For the text-containing cell, return its midpoint in (x, y) coordinate format. 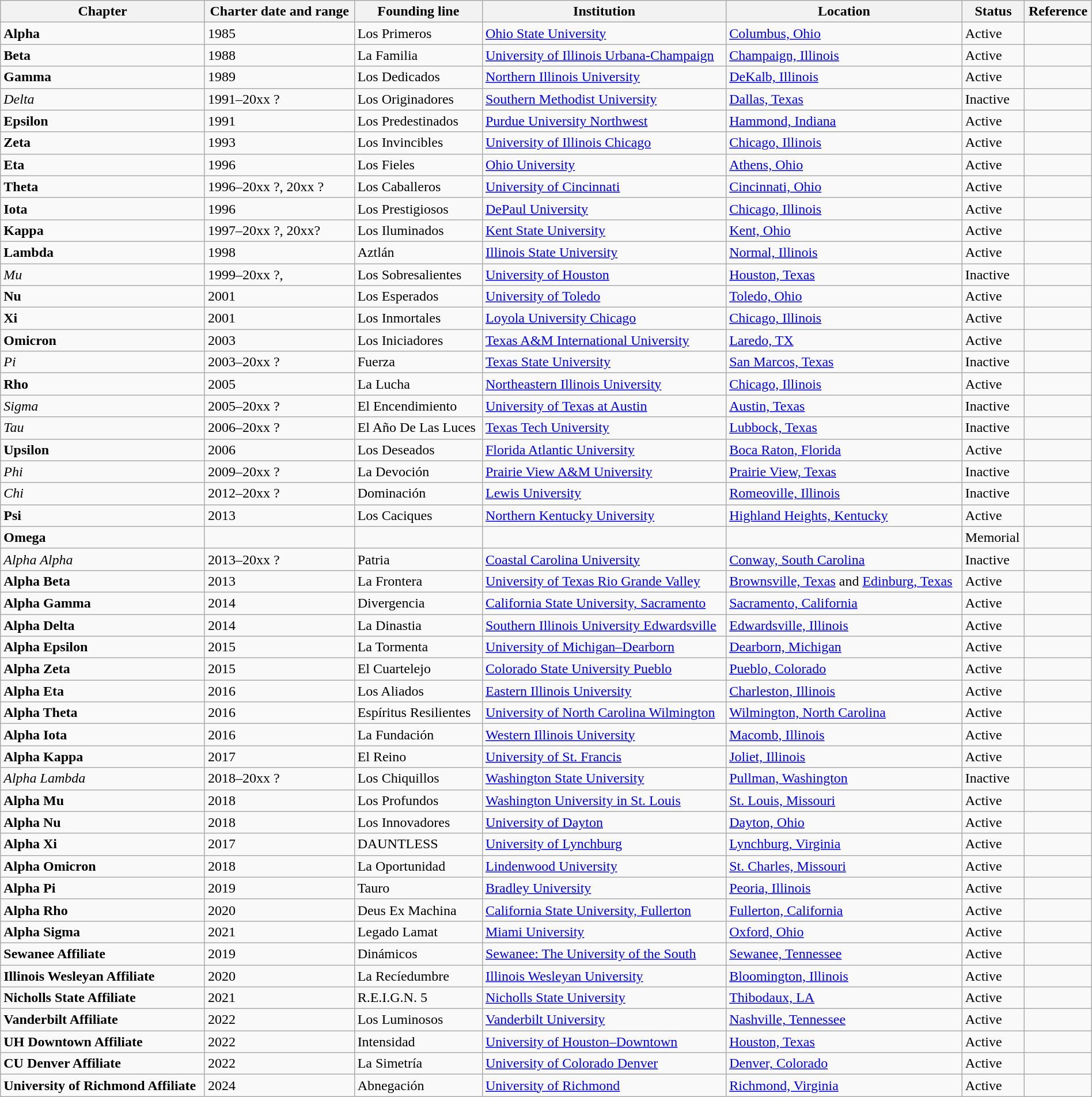
Divergencia (418, 603)
Denver, Colorado (844, 1064)
Sigma (103, 406)
Lambda (103, 252)
Washington State University (604, 779)
Lubbock, Texas (844, 428)
Macomb, Illinois (844, 735)
Kent, Ohio (844, 230)
University of Michigan–Dearborn (604, 647)
Founding line (418, 12)
2024 (279, 1085)
La Devoción (418, 472)
Nu (103, 297)
Laredo, TX (844, 340)
Texas State University (604, 362)
2003–20xx ? (279, 362)
Los Chiquillos (418, 779)
Location (844, 12)
Coastal Carolina University (604, 559)
Xi (103, 318)
Los Esperados (418, 297)
Tauro (418, 888)
Alpha Nu (103, 822)
Vanderbilt Affiliate (103, 1020)
Nashville, Tennessee (844, 1020)
University of Dayton (604, 822)
La Recíedumbre (418, 976)
Los Aliados (418, 691)
Fuerza (418, 362)
Los Deseados (418, 450)
Alpha Delta (103, 625)
University of St. Francis (604, 757)
Lynchburg, Virginia (844, 844)
El Cuartelejo (418, 669)
Alpha Zeta (103, 669)
Miami University (604, 932)
Eastern Illinois University (604, 691)
Alpha Gamma (103, 603)
Dearborn, Michigan (844, 647)
Normal, Illinois (844, 252)
Edwardsville, Illinois (844, 625)
Eta (103, 165)
University of Cincinnati (604, 187)
Patria (418, 559)
Mu (103, 275)
Champaign, Illinois (844, 55)
Los Fieles (418, 165)
University of Houston (604, 275)
Abnegación (418, 1085)
Richmond, Virginia (844, 1085)
La Tormenta (418, 647)
Ohio University (604, 165)
Aztlán (418, 252)
1997–20xx ?, 20xx? (279, 230)
Illinois Wesleyan Affiliate (103, 976)
University of Texas Rio Grande Valley (604, 581)
Pi (103, 362)
Nicholls State University (604, 998)
Alpha Eta (103, 691)
R.E.I.G.N. 5 (418, 998)
University of Illinois Chicago (604, 143)
Chapter (103, 12)
1985 (279, 33)
Dinámicos (418, 954)
Phi (103, 472)
Brownsville, Texas and Edinburg, Texas (844, 581)
El Reino (418, 757)
Ohio State University (604, 33)
Institution (604, 12)
Bradley University (604, 888)
Boca Raton, Florida (844, 450)
Northern Kentucky University (604, 515)
Loyola University Chicago (604, 318)
2005 (279, 384)
DePaul University (604, 208)
Peoria, Illinois (844, 888)
Joliet, Illinois (844, 757)
University of Houston–Downtown (604, 1042)
1991 (279, 121)
1999–20xx ?, (279, 275)
Illinois Wesleyan University (604, 976)
Gamma (103, 77)
El Año De Las Luces (418, 428)
1996–20xx ?, 20xx ? (279, 187)
Los Caballeros (418, 187)
Thibodaux, LA (844, 998)
2012–20xx ? (279, 494)
Hammond, Indiana (844, 121)
Bloomington, Illinois (844, 976)
California State University, Sacramento (604, 603)
Kappa (103, 230)
Cincinnati, Ohio (844, 187)
La Frontera (418, 581)
University of Lynchburg (604, 844)
Prairie View A&M University (604, 472)
Alpha Alpha (103, 559)
La Fundación (418, 735)
Los Innovadores (418, 822)
Western Illinois University (604, 735)
Conway, South Carolina (844, 559)
Los Invincibles (418, 143)
Pueblo, Colorado (844, 669)
Alpha Omicron (103, 866)
1993 (279, 143)
La Familia (418, 55)
Chi (103, 494)
Romeoville, Illinois (844, 494)
Northeastern Illinois University (604, 384)
Sacramento, California (844, 603)
2003 (279, 340)
Tau (103, 428)
Alpha (103, 33)
El Encendimiento (418, 406)
Wilmington, North Carolina (844, 713)
Colorado State University Pueblo (604, 669)
Sewanee, Tennessee (844, 954)
CU Denver Affiliate (103, 1064)
University of Toledo (604, 297)
Florida Atlantic University (604, 450)
Southern Illinois University Edwardsville (604, 625)
Rho (103, 384)
2018–20xx ? (279, 779)
Iota (103, 208)
Nicholls State Affiliate (103, 998)
University of Texas at Austin (604, 406)
Sewanee: The University of the South (604, 954)
Vanderbilt University (604, 1020)
Los Primeros (418, 33)
Charter date and range (279, 12)
Dominación (418, 494)
Sewanee Affiliate (103, 954)
San Marcos, Texas (844, 362)
Alpha Lambda (103, 779)
Prairie View, Texas (844, 472)
DeKalb, Illinois (844, 77)
Reference (1058, 12)
Washington University in St. Louis (604, 800)
Alpha Theta (103, 713)
Texas Tech University (604, 428)
University of Illinois Urbana-Champaign (604, 55)
DAUNTLESS (418, 844)
2013–20xx ? (279, 559)
University of Richmond Affiliate (103, 1085)
Upsilon (103, 450)
Pullman, Washington (844, 779)
2005–20xx ? (279, 406)
St. Charles, Missouri (844, 866)
2006 (279, 450)
Toledo, Ohio (844, 297)
Omega (103, 537)
La Dinastia (418, 625)
Lewis University (604, 494)
Texas A&M International University (604, 340)
Columbus, Ohio (844, 33)
Alpha Rho (103, 910)
1988 (279, 55)
Los Prestigiosos (418, 208)
Deus Ex Machina (418, 910)
Alpha Mu (103, 800)
Alpha Iota (103, 735)
University of North Carolina Wilmington (604, 713)
Alpha Pi (103, 888)
Los Originadores (418, 99)
La Lucha (418, 384)
La Oportunidad (418, 866)
Highland Heights, Kentucky (844, 515)
Espíritus Resilientes (418, 713)
Southern Methodist University (604, 99)
Athens, Ohio (844, 165)
Dayton, Ohio (844, 822)
Austin, Texas (844, 406)
Delta (103, 99)
1998 (279, 252)
Alpha Kappa (103, 757)
Charleston, Illinois (844, 691)
Status (993, 12)
Alpha Sigma (103, 932)
California State University, Fullerton (604, 910)
La Simetría (418, 1064)
Los Caciques (418, 515)
Alpha Beta (103, 581)
Alpha Xi (103, 844)
Los Iniciadores (418, 340)
Los Luminosos (418, 1020)
Oxford, Ohio (844, 932)
Lindenwood University (604, 866)
1989 (279, 77)
Memorial (993, 537)
Omicron (103, 340)
Theta (103, 187)
Purdue University Northwest (604, 121)
Northern Illinois University (604, 77)
Illinois State University (604, 252)
UH Downtown Affiliate (103, 1042)
Los Inmortales (418, 318)
Los Dedicados (418, 77)
Los Sobresalientes (418, 275)
Legado Lamat (418, 932)
Alpha Epsilon (103, 647)
Dallas, Texas (844, 99)
University of Richmond (604, 1085)
Zeta (103, 143)
2009–20xx ? (279, 472)
Beta (103, 55)
Epsilon (103, 121)
University of Colorado Denver (604, 1064)
Fullerton, California (844, 910)
Los Iluminados (418, 230)
Los Predestinados (418, 121)
2006–20xx ? (279, 428)
Los Profundos (418, 800)
St. Louis, Missouri (844, 800)
Psi (103, 515)
Kent State University (604, 230)
Intensidad (418, 1042)
1991–20xx ? (279, 99)
